Detect which cell encompasses the target text, then output its (X, Y) center coordinate. 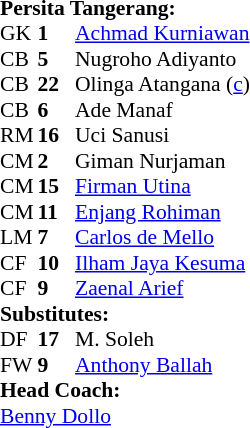
Head Coach: (125, 391)
GK (19, 33)
17 (57, 339)
7 (57, 237)
M. Soleh (162, 339)
22 (57, 85)
Carlos de Mello (162, 237)
16 (57, 135)
DF (19, 339)
FW (19, 365)
Anthony Ballah (162, 365)
Ade Manaf (162, 110)
Nugroho Adiyanto (162, 59)
Uci Sanusi (162, 135)
11 (57, 212)
Achmad Kurniawan (162, 33)
10 (57, 263)
Firman Utina (162, 187)
6 (57, 110)
Zaenal Arief (162, 289)
Enjang Rohiman (162, 212)
2 (57, 161)
Substitutes: (125, 314)
Olinga Atangana (c) (162, 85)
1 (57, 33)
LM (19, 237)
Giman Nurjaman (162, 161)
15 (57, 187)
Ilham Jaya Kesuma (162, 263)
5 (57, 59)
RM (19, 135)
